Output the (X, Y) coordinate of the center of the cell containing the given text.  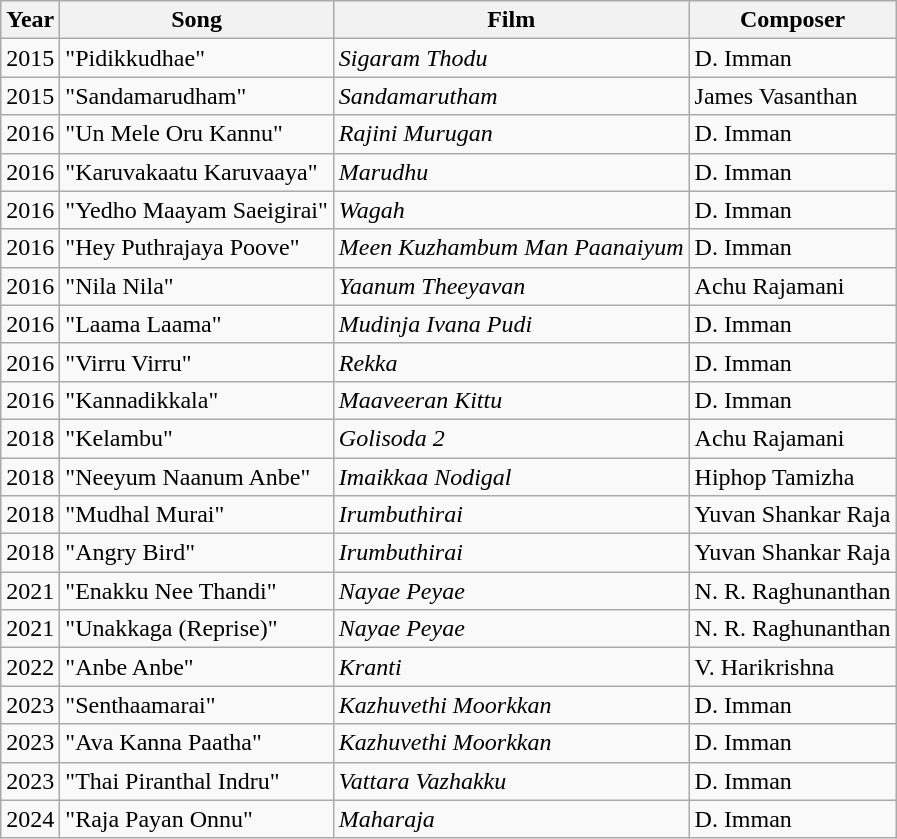
"Enakku Nee Thandi" (197, 591)
"Anbe Anbe" (197, 667)
Marudhu (511, 172)
Song (197, 20)
"Angry Bird" (197, 553)
Golisoda 2 (511, 438)
Composer (792, 20)
"Kannadikkala" (197, 400)
Rekka (511, 362)
"Unakkaga (Reprise)" (197, 629)
Sandamarutham (511, 96)
2022 (30, 667)
"Yedho Maayam Saeigirai" (197, 210)
"Mudhal Murai" (197, 515)
Maharaja (511, 819)
"Ava Kanna Paatha" (197, 743)
"Un Mele Oru Kannu" (197, 134)
"Hey Puthrajaya Poove" (197, 248)
Sigaram Thodu (511, 58)
Mudinja Ivana Pudi (511, 324)
Vattara Vazhakku (511, 781)
"Virru Virru" (197, 362)
"Sandamarudham" (197, 96)
2024 (30, 819)
"Thai Piranthal Indru" (197, 781)
"Senthaamarai" (197, 705)
"Pidikkudhae" (197, 58)
"Karuvakaatu Karuvaaya" (197, 172)
Maaveeran Kittu (511, 400)
Year (30, 20)
"Nila Nila" (197, 286)
Kranti (511, 667)
Rajini Murugan (511, 134)
"Kelambu" (197, 438)
James Vasanthan (792, 96)
Hiphop Tamizha (792, 477)
"Laama Laama" (197, 324)
Yaanum Theeyavan (511, 286)
Imaikkaa Nodigal (511, 477)
V. Harikrishna (792, 667)
"Neeyum Naanum Anbe" (197, 477)
Wagah (511, 210)
"Raja Payan Onnu" (197, 819)
Meen Kuzhambum Man Paanaiyum (511, 248)
Film (511, 20)
